Return the [X, Y] coordinate for the center point of the cell that contains the specified text.  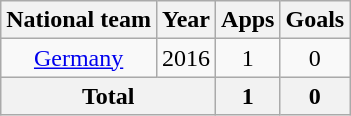
Apps [248, 20]
National team [79, 20]
Goals [315, 20]
Germany [79, 58]
Year [186, 20]
2016 [186, 58]
Total [108, 96]
